Locate the cell with the specified text and output its [x, y] center coordinate. 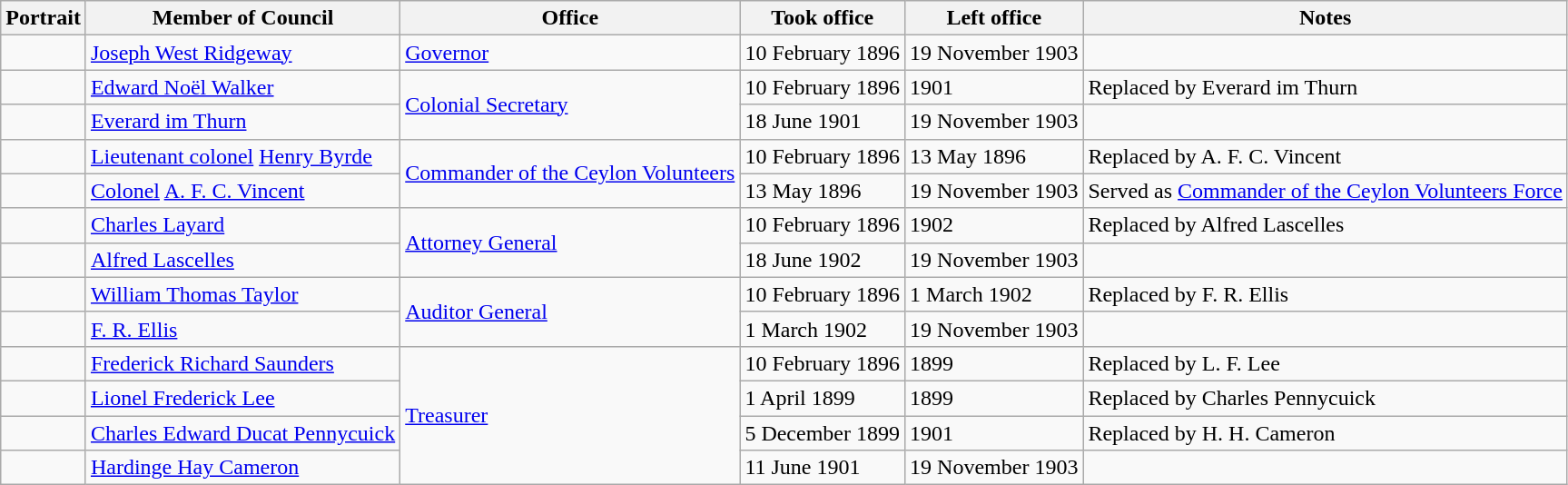
Replaced by A. F. C. Vincent [1326, 156]
Replaced by Charles Pennycuick [1326, 398]
Left office [994, 18]
Joseph West Ridgeway [242, 53]
Took office [823, 18]
Colonel A. F. C. Vincent [242, 191]
Notes [1326, 18]
Hardinge Hay Cameron [242, 468]
18 June 1901 [823, 122]
5 December 1899 [823, 433]
Replaced by L. F. Lee [1326, 363]
Governor [570, 53]
Attorney General [570, 242]
1902 [994, 225]
Replaced by Everard im Thurn [1326, 87]
Replaced by F. R. Ellis [1326, 294]
Lieutenant colonel Henry Byrde [242, 156]
18 June 1902 [823, 260]
Member of Council [242, 18]
Auditor General [570, 312]
Colonial Secretary [570, 104]
Office [570, 18]
F. R. Ellis [242, 329]
Replaced by Alfred Lascelles [1326, 225]
Everard im Thurn [242, 122]
Edward Noël Walker [242, 87]
Alfred Lascelles [242, 260]
Charles Layard [242, 225]
Frederick Richard Saunders [242, 363]
Commander of the Ceylon Volunteers [570, 173]
1 April 1899 [823, 398]
11 June 1901 [823, 468]
Served as Commander of the Ceylon Volunteers Force [1326, 191]
Portrait [44, 18]
Charles Edward Ducat Pennycuick [242, 433]
William Thomas Taylor [242, 294]
Treasurer [570, 415]
Replaced by H. H. Cameron [1326, 433]
Lionel Frederick Lee [242, 398]
